Scan for the cell matching the given text and deliver its (X, Y) coordinate at center. 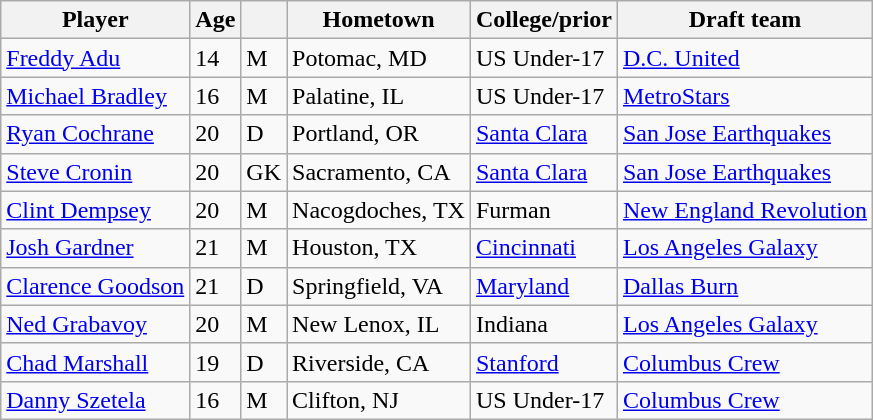
Josh Gardner (96, 248)
Clifton, NJ (379, 400)
Palatine, IL (379, 96)
Sacramento, CA (379, 172)
Steve Cronin (96, 172)
Clarence Goodson (96, 286)
Riverside, CA (379, 362)
College/prior (544, 20)
Springfield, VA (379, 286)
14 (216, 58)
Houston, TX (379, 248)
Ryan Cochrane (96, 134)
19 (216, 362)
New England Revolution (744, 210)
Player (96, 20)
Danny Szetela (96, 400)
Clint Dempsey (96, 210)
Hometown (379, 20)
Draft team (744, 20)
Stanford (544, 362)
Cincinnati (544, 248)
Dallas Burn (744, 286)
Potomac, MD (379, 58)
Nacogdoches, TX (379, 210)
Age (216, 20)
Furman (544, 210)
GK (264, 172)
Michael Bradley (96, 96)
Ned Grabavoy (96, 324)
Portland, OR (379, 134)
Maryland (544, 286)
MetroStars (744, 96)
Chad Marshall (96, 362)
Freddy Adu (96, 58)
Indiana (544, 324)
New Lenox, IL (379, 324)
D.C. United (744, 58)
